Capture the cell that displays the provided text and extract its (X, Y) central coordinate. 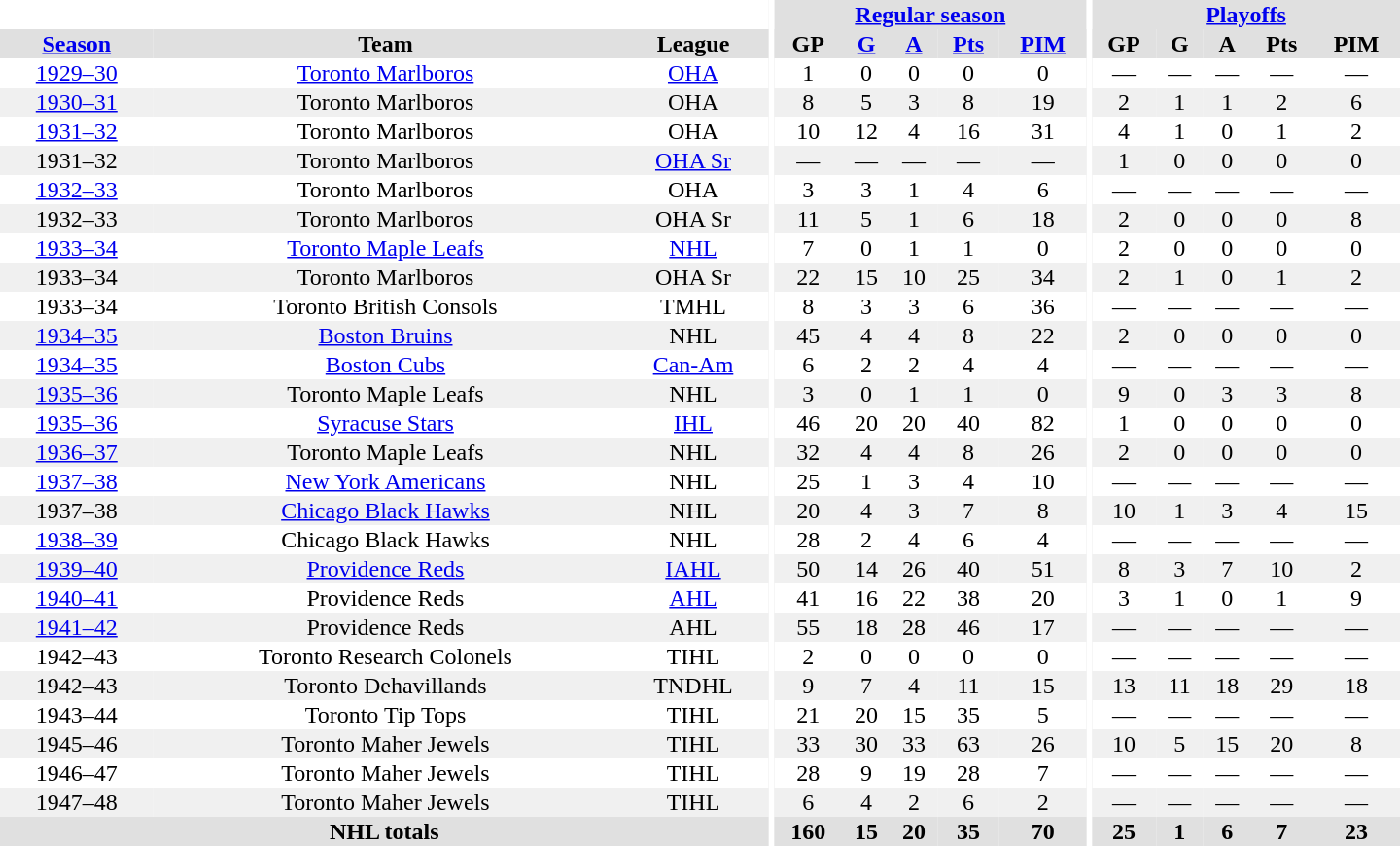
Boston Cubs (386, 365)
Toronto Dehavillands (386, 686)
1941–42 (77, 627)
1947–48 (77, 802)
1943–44 (77, 715)
TMHL (692, 306)
Regular season (930, 15)
1936–37 (77, 452)
70 (1043, 831)
38 (968, 598)
Playoffs (1246, 15)
IHL (692, 423)
Toronto Research Colonels (386, 656)
45 (809, 335)
TNDHL (692, 686)
1940–41 (77, 598)
21 (809, 715)
17 (1043, 627)
36 (1043, 306)
NHL totals (385, 831)
1946–47 (77, 773)
30 (867, 744)
29 (1281, 686)
55 (809, 627)
82 (1043, 423)
12 (867, 131)
23 (1356, 831)
Can-Am (692, 365)
51 (1043, 569)
32 (809, 452)
Season (77, 44)
1938–39 (77, 540)
Syracuse Stars (386, 423)
League (692, 44)
New York Americans (386, 481)
13 (1124, 686)
50 (809, 569)
Boston Bruins (386, 335)
1939–40 (77, 569)
Toronto British Consols (386, 306)
IAHL (692, 569)
160 (809, 831)
31 (1043, 131)
34 (1043, 277)
14 (867, 569)
1945–46 (77, 744)
63 (968, 744)
41 (809, 598)
Team (386, 44)
1929–30 (77, 73)
Toronto Tip Tops (386, 715)
1930–31 (77, 102)
